Search for the cell housing the specified text and yield its (x, y) center coordinate. 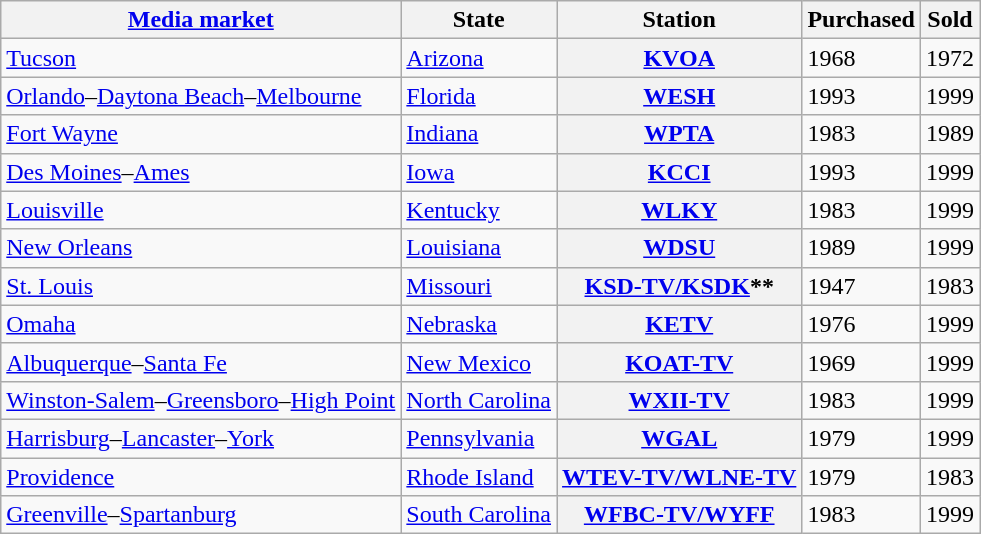
1976 (862, 324)
Florida (479, 96)
WPTA (680, 134)
Omaha (201, 324)
New Orleans (201, 248)
Providence (201, 477)
Sold (950, 20)
Albuquerque–Santa Fe (201, 362)
Des Moines–Ames (201, 172)
Fort Wayne (201, 134)
KSD-TV/KSDK** (680, 286)
1969 (862, 362)
Media market (201, 20)
KCCI (680, 172)
WDSU (680, 248)
New Mexico (479, 362)
Purchased (862, 20)
Kentucky (479, 210)
North Carolina (479, 400)
Missouri (479, 286)
South Carolina (479, 515)
Indiana (479, 134)
Station (680, 20)
Louisiana (479, 248)
Rhode Island (479, 477)
1968 (862, 58)
WLKY (680, 210)
WGAL (680, 438)
Greenville–Spartanburg (201, 515)
State (479, 20)
Harrisburg–Lancaster–York (201, 438)
St. Louis (201, 286)
KOAT-TV (680, 362)
Orlando–Daytona Beach–Melbourne (201, 96)
1972 (950, 58)
WFBC-TV/WYFF (680, 515)
Winston-Salem–Greensboro–High Point (201, 400)
KETV (680, 324)
Iowa (479, 172)
Pennsylvania (479, 438)
WXII-TV (680, 400)
Louisville (201, 210)
WESH (680, 96)
WTEV-TV/WLNE-TV (680, 477)
Tucson (201, 58)
KVOA (680, 58)
1947 (862, 286)
Arizona (479, 58)
Nebraska (479, 324)
